Search for the cell housing the specified text and yield its [X, Y] center coordinate. 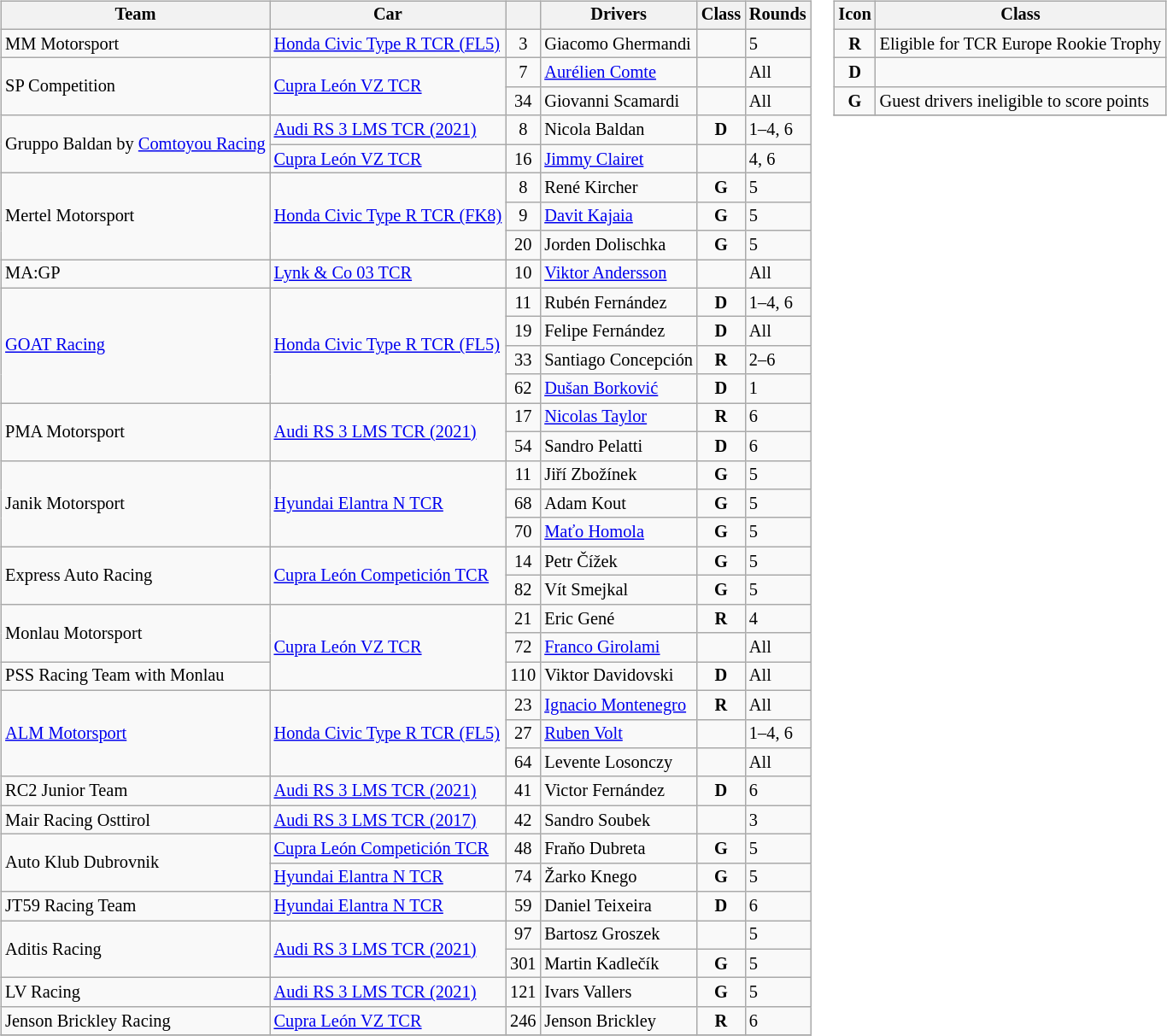
Davit Kajaia [619, 216]
MA:GP [135, 274]
Jenson Brickley [619, 1021]
62 [523, 389]
MM Motorsport [135, 44]
Lynk & Co 03 TCR [388, 274]
LV Racing [135, 992]
14 [523, 561]
Eligible for TCR Europe Rookie Trophy [1020, 44]
Viktor Davidovski [619, 676]
Aditis Racing [135, 950]
Ruben Volt [619, 734]
59 [523, 906]
Honda Civic Type R TCR (FK8) [388, 217]
Gruppo Baldan by Comtoyou Racing [135, 143]
19 [523, 331]
Rubén Fernández [619, 302]
Levente Losonczy [619, 763]
Felipe Fernández [619, 331]
Jiří Zbožínek [619, 475]
27 [523, 734]
21 [523, 618]
Giovanni Scamardi [619, 102]
Jorden Dolischka [619, 245]
Drivers [619, 15]
Aurélien Comte [619, 73]
301 [523, 963]
Viktor Andersson [619, 274]
121 [523, 992]
33 [523, 360]
74 [523, 877]
16 [523, 159]
Team [135, 15]
Mair Racing Osttirol [135, 820]
Bartosz Groszek [619, 935]
Monlau Motorsport [135, 632]
20 [523, 245]
Adam Kout [619, 504]
Dušan Borković [619, 389]
41 [523, 791]
68 [523, 504]
Express Auto Racing [135, 576]
Eric Gené [619, 618]
Car [388, 15]
2–6 [777, 360]
110 [523, 676]
JT59 Racing Team [135, 906]
Janik Motorsport [135, 504]
Audi RS 3 LMS TCR (2017) [388, 820]
Mertel Motorsport [135, 217]
10 [523, 274]
72 [523, 647]
Nicola Baldan [619, 130]
23 [523, 705]
Auto Klub Dubrovnik [135, 863]
Victor Fernández [619, 791]
7 [523, 73]
Fraňo Dubreta [619, 849]
4 [777, 618]
Icon [854, 15]
Giacomo Ghermandi [619, 44]
Daniel Teixeira [619, 906]
PMA Motorsport [135, 432]
1 [777, 389]
70 [523, 532]
Sandro Pelatti [619, 446]
Jenson Brickley Racing [135, 1021]
34 [523, 102]
42 [523, 820]
Guest drivers ineligible to score points [1020, 102]
Maťo Homola [619, 532]
Sandro Soubek [619, 820]
Franco Girolami [619, 647]
4, 6 [777, 159]
SP Competition [135, 87]
Santiago Concepción [619, 360]
Rounds [777, 15]
246 [523, 1021]
54 [523, 446]
Vít Smejkal [619, 590]
René Kircher [619, 188]
97 [523, 935]
Ignacio Montenegro [619, 705]
9 [523, 216]
ALM Motorsport [135, 733]
PSS Racing Team with Monlau [135, 676]
48 [523, 849]
Jimmy Clairet [619, 159]
Nicolas Taylor [619, 418]
Ivars Vallers [619, 992]
64 [523, 763]
Petr Čížek [619, 561]
Žarko Knego [619, 877]
82 [523, 590]
Martin Kadlečík [619, 963]
RC2 Junior Team [135, 791]
17 [523, 418]
GOAT Racing [135, 345]
